Return (X, Y) of the center of cell containing provided text 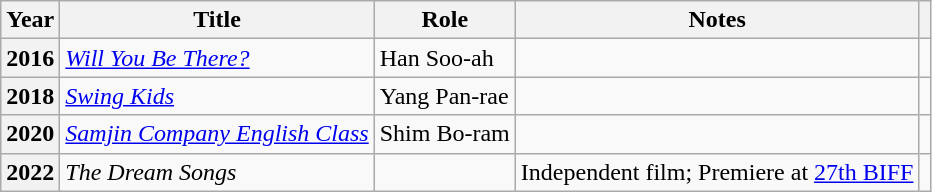
Han Soo-ah (444, 58)
The Dream Songs (217, 172)
Will You Be There? (217, 58)
Independent film; Premiere at 27th BIFF (717, 172)
Shim Bo-ram (444, 134)
Title (217, 20)
Swing Kids (217, 96)
Yang Pan-rae (444, 96)
Role (444, 20)
Year (30, 20)
2022 (30, 172)
Samjin Company English Class (217, 134)
2020 (30, 134)
2016 (30, 58)
2018 (30, 96)
Notes (717, 20)
